Search for the cell housing the specified text and yield its [X, Y] center coordinate. 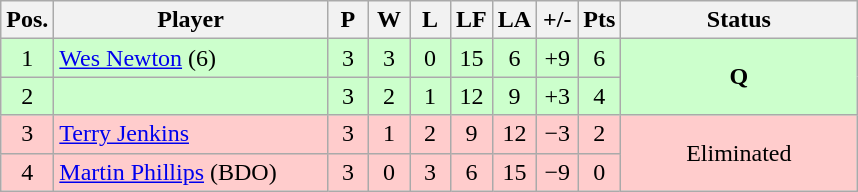
LA [514, 20]
P [348, 20]
+3 [558, 96]
LF [472, 20]
Pts [600, 20]
Eliminated [739, 153]
Player [191, 20]
−3 [558, 134]
Martin Phillips (BDO) [191, 172]
+9 [558, 58]
Pos. [28, 20]
+/- [558, 20]
Status [739, 20]
L [430, 20]
Q [739, 77]
Terry Jenkins [191, 134]
−9 [558, 172]
Wes Newton (6) [191, 58]
W [388, 20]
